Return the (x, y) coordinate for the center point of the cell that contains the specified text.  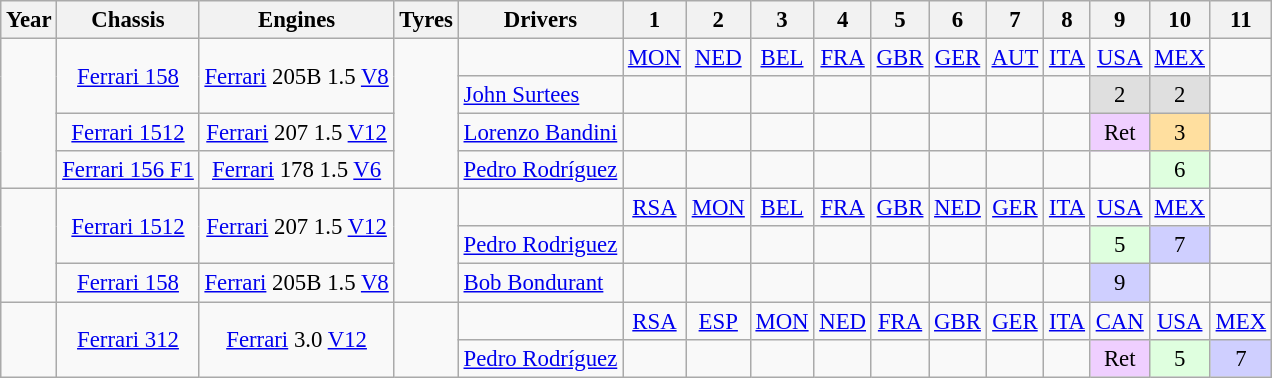
Ferrari 3.0 V12 (296, 340)
11 (1240, 20)
Ferrari 178 1.5 V6 (296, 170)
Pedro Rodriguez (540, 245)
8 (1068, 20)
Lorenzo Bandini (540, 133)
Drivers (540, 20)
Bob Bondurant (540, 283)
Tyres (426, 20)
AUT (1014, 58)
Chassis (128, 20)
Ferrari 312 (128, 340)
10 (1180, 20)
Ferrari 156 F1 (128, 170)
ESP (718, 321)
John Surtees (540, 95)
4 (842, 20)
Year (29, 20)
CAN (1120, 321)
Engines (296, 20)
1 (655, 20)
